Search for the cell housing the specified text and yield its (x, y) center coordinate. 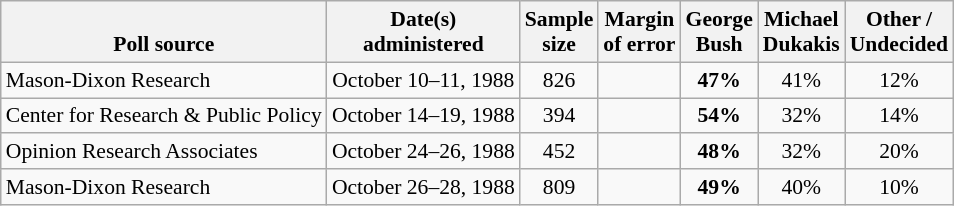
452 (559, 152)
54% (720, 116)
49% (720, 187)
826 (559, 80)
October 26–28, 1988 (424, 187)
47% (720, 80)
Date(s)administered (424, 32)
Samplesize (559, 32)
Center for Research & Public Policy (164, 116)
394 (559, 116)
Marginof error (639, 32)
14% (899, 116)
GeorgeBush (720, 32)
12% (899, 80)
October 14–19, 1988 (424, 116)
Poll source (164, 32)
MichaelDukakis (802, 32)
809 (559, 187)
41% (802, 80)
40% (802, 187)
October 10–11, 1988 (424, 80)
10% (899, 187)
48% (720, 152)
Other /Undecided (899, 32)
20% (899, 152)
October 24–26, 1988 (424, 152)
Opinion Research Associates (164, 152)
